Return (x, y) of the center of cell containing provided text 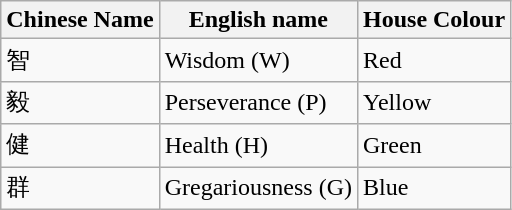
群 (80, 188)
English name (258, 20)
House Colour (434, 20)
Perseverance (P) (258, 102)
毅 (80, 102)
Chinese Name (80, 20)
Green (434, 146)
Gregariousness (G) (258, 188)
Blue (434, 188)
健 (80, 146)
Red (434, 60)
Wisdom (W) (258, 60)
智 (80, 60)
Health (H) (258, 146)
Yellow (434, 102)
